From the cell containing the given text, extract its center point as (x, y) coordinate. 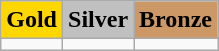
Gold (32, 20)
Silver (98, 20)
Bronze (176, 20)
